Detect which cell encompasses the target text, then output its [x, y] center coordinate. 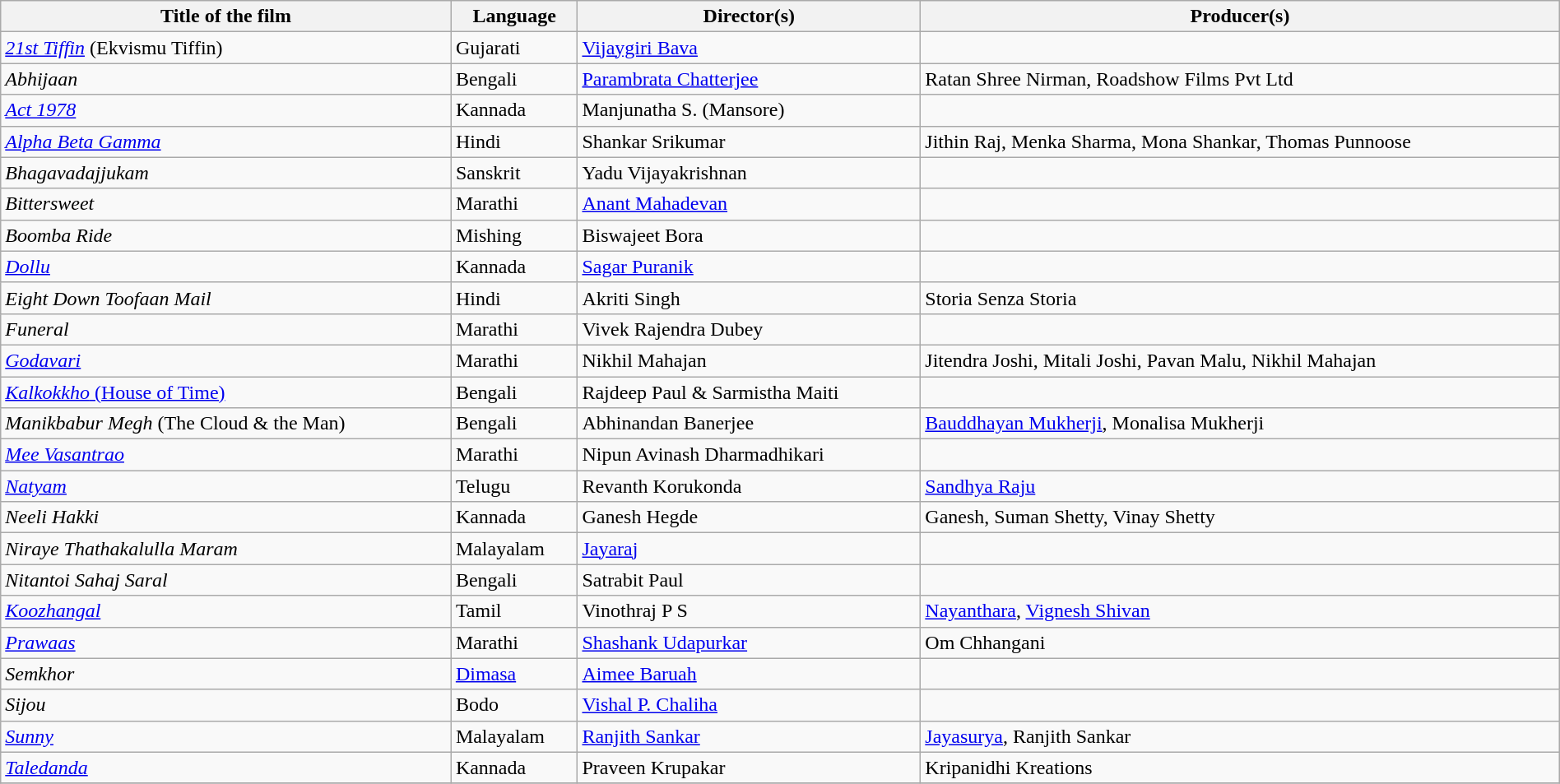
Language [514, 16]
Jayaraj [749, 549]
Nitantoi Sahaj Saral [226, 580]
Kalkokkho (House of Time) [226, 392]
Alpha Beta Gamma [226, 141]
Eight Down Toofaan Mail [226, 298]
Akriti Singh [749, 298]
Biswajeet Bora [749, 235]
Jithin Raj, Menka Sharma, Mona Shankar, Thomas Punnoose [1240, 141]
Manikbabur Megh (The Cloud & the Man) [226, 424]
Om Chhangani [1240, 643]
Natyam [226, 486]
Nayanthara, Vignesh Shivan [1240, 611]
Kripanidhi Kreations [1240, 768]
Revanth Korukonda [749, 486]
Niraye Thathakalulla Maram [226, 549]
Semkhor [226, 674]
Gujarati [514, 48]
Dollu [226, 267]
Taledanda [226, 768]
Manjunatha S. (Mansore) [749, 110]
Nipun Avinash Dharmadhikari [749, 455]
Shashank Udapurkar [749, 643]
Abhijaan [226, 79]
Ranjith Sankar [749, 736]
Yadu Vijayakrishnan [749, 173]
21st Tiffin (Ekvismu Tiffin) [226, 48]
Prawaas [226, 643]
Vishal P. Chaliha [749, 705]
Mee Vasantrao [226, 455]
Bauddhayan Mukherji, Monalisa Mukherji [1240, 424]
Storia Senza Storia [1240, 298]
Ratan Shree Nirman, Roadshow Films Pvt Ltd [1240, 79]
Boomba Ride [226, 235]
Sandhya Raju [1240, 486]
Bodo [514, 705]
Title of the film [226, 16]
Vivek Rajendra Dubey [749, 329]
Neeli Hakki [226, 517]
Sijou [226, 705]
Rajdeep Paul & Sarmistha Maiti [749, 392]
Parambrata Chatterjee [749, 79]
Producer(s) [1240, 16]
Director(s) [749, 16]
Jitendra Joshi, Mitali Joshi, Pavan Malu, Nikhil Mahajan [1240, 360]
Funeral [226, 329]
Anant Mahadevan [749, 204]
Mishing [514, 235]
Vinothraj P S [749, 611]
Tamil [514, 611]
Abhinandan Banerjee [749, 424]
Ganesh, Suman Shetty, Vinay Shetty [1240, 517]
Bhagavadajjukam [226, 173]
Vijaygiri Bava [749, 48]
Nikhil Mahajan [749, 360]
Koozhangal [226, 611]
Jayasurya, Ranjith Sankar [1240, 736]
Telugu [514, 486]
Praveen Krupakar [749, 768]
Shankar Srikumar [749, 141]
Sunny [226, 736]
Satrabit Paul [749, 580]
Godavari [226, 360]
Ganesh Hegde [749, 517]
Sanskrit [514, 173]
Act 1978 [226, 110]
Aimee Baruah [749, 674]
Sagar Puranik [749, 267]
Dimasa [514, 674]
Bittersweet [226, 204]
